Provide the [x, y] coordinate of the cell's center where the given text is located.  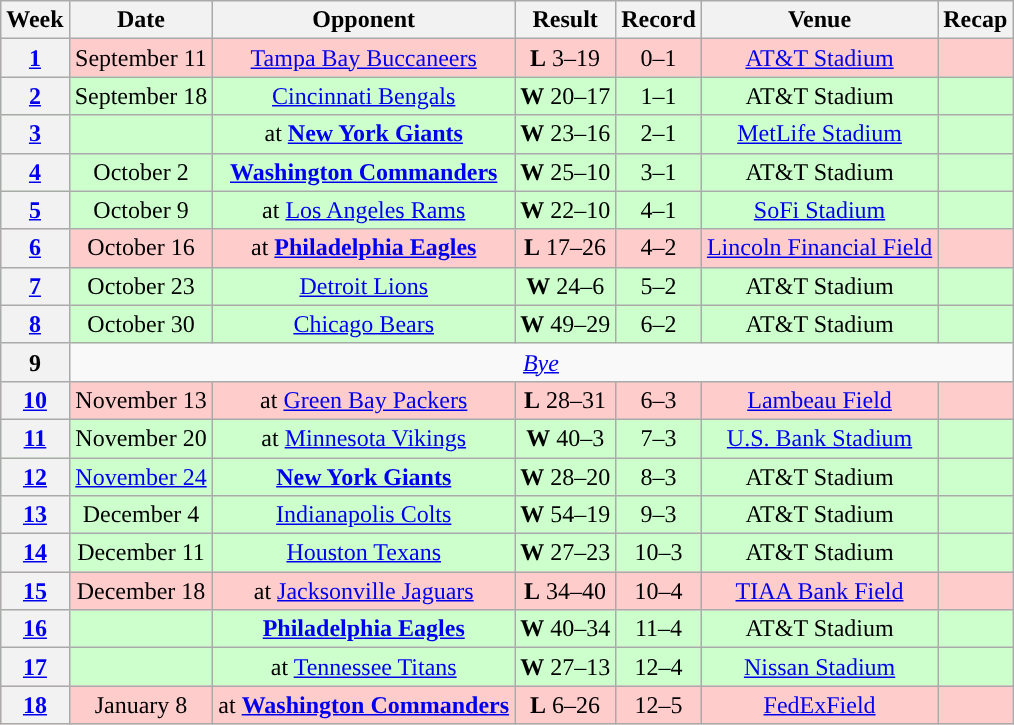
at Jacksonville Jaguars [364, 591]
December 4 [141, 515]
16 [35, 629]
12–4 [659, 667]
September 11 [141, 58]
Record [659, 20]
4–1 [659, 210]
New York Giants [364, 477]
Chicago Bears [364, 324]
10–3 [659, 553]
November 20 [141, 438]
TIAA Bank Field [819, 591]
September 18 [141, 96]
January 8 [141, 705]
Tampa Bay Buccaneers [364, 58]
December 18 [141, 591]
Recap [976, 20]
FedExField [819, 705]
MetLife Stadium [819, 134]
W 28–20 [566, 477]
0–1 [659, 58]
12 [35, 477]
Date [141, 20]
4–2 [659, 248]
7–3 [659, 438]
December 11 [141, 553]
8–3 [659, 477]
1–1 [659, 96]
2–1 [659, 134]
7 [35, 286]
Result [566, 20]
9 [35, 362]
Cincinnati Bengals [364, 96]
W 22–10 [566, 210]
3–1 [659, 172]
U.S. Bank Stadium [819, 438]
W 27–23 [566, 553]
18 [35, 705]
W 20–17 [566, 96]
W 54–19 [566, 515]
6 [35, 248]
L 28–31 [566, 400]
W 24–6 [566, 286]
Venue [819, 20]
at Los Angeles Rams [364, 210]
October 2 [141, 172]
Lincoln Financial Field [819, 248]
October 23 [141, 286]
Week [35, 20]
W 49–29 [566, 324]
at Green Bay Packers [364, 400]
9–3 [659, 515]
L 3–19 [566, 58]
W 23–16 [566, 134]
W 27–13 [566, 667]
November 13 [141, 400]
W 25–10 [566, 172]
at Philadelphia Eagles [364, 248]
Detroit Lions [364, 286]
October 9 [141, 210]
SoFi Stadium [819, 210]
14 [35, 553]
Washington Commanders [364, 172]
Nissan Stadium [819, 667]
October 30 [141, 324]
November 24 [141, 477]
Lambeau Field [819, 400]
October 16 [141, 248]
W 40–34 [566, 629]
17 [35, 667]
13 [35, 515]
Houston Texans [364, 553]
11 [35, 438]
at New York Giants [364, 134]
10 [35, 400]
8 [35, 324]
Opponent [364, 20]
4 [35, 172]
6–2 [659, 324]
Philadelphia Eagles [364, 629]
W 40–3 [566, 438]
6–3 [659, 400]
10–4 [659, 591]
L 34–40 [566, 591]
5–2 [659, 286]
Indianapolis Colts [364, 515]
12–5 [659, 705]
at Minnesota Vikings [364, 438]
1 [35, 58]
15 [35, 591]
11–4 [659, 629]
at Washington Commanders [364, 705]
L 6–26 [566, 705]
Bye [541, 362]
3 [35, 134]
at Tennessee Titans [364, 667]
2 [35, 96]
L 17–26 [566, 248]
5 [35, 210]
